Pinpoint the cell where the given text exists, returning its [X, Y] midpoint coordinate. 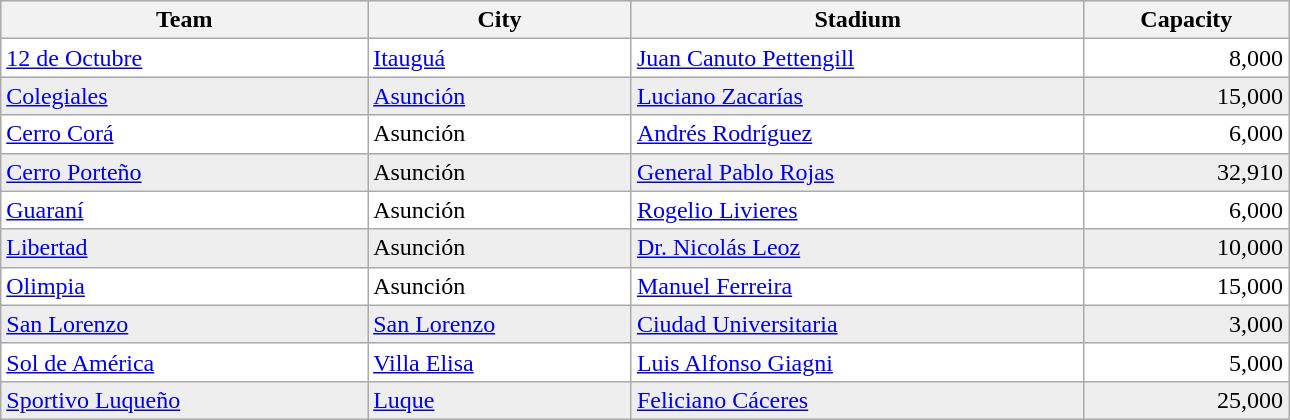
Guaraní [184, 210]
Sportivo Luqueño [184, 400]
8,000 [1186, 58]
Team [184, 20]
Cerro Porteño [184, 172]
10,000 [1186, 248]
Stadium [858, 20]
Itauguá [500, 58]
Luque [500, 400]
Sol de América [184, 362]
Colegiales [184, 96]
12 de Octubre [184, 58]
Dr. Nicolás Leoz [858, 248]
Capacity [1186, 20]
3,000 [1186, 324]
Luis Alfonso Giagni [858, 362]
Andrés Rodríguez [858, 134]
Villa Elisa [500, 362]
Cerro Corá [184, 134]
Ciudad Universitaria [858, 324]
Manuel Ferreira [858, 286]
Olimpia [184, 286]
General Pablo Rojas [858, 172]
5,000 [1186, 362]
Rogelio Livieres [858, 210]
Juan Canuto Pettengill [858, 58]
25,000 [1186, 400]
Luciano Zacarías [858, 96]
32,910 [1186, 172]
Libertad [184, 248]
City [500, 20]
Feliciano Cáceres [858, 400]
